Return (x, y) of the center of cell containing provided text 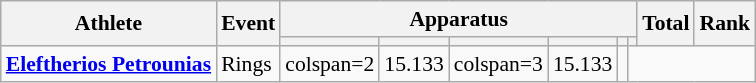
colspan=3 (498, 64)
Rank (724, 24)
Rings (248, 64)
Apparatus (458, 19)
Athlete (108, 24)
Eleftherios Petrounias (108, 64)
Total (666, 24)
Event (248, 24)
colspan=2 (330, 64)
